Locate the cell with the specified text and output its [x, y] center coordinate. 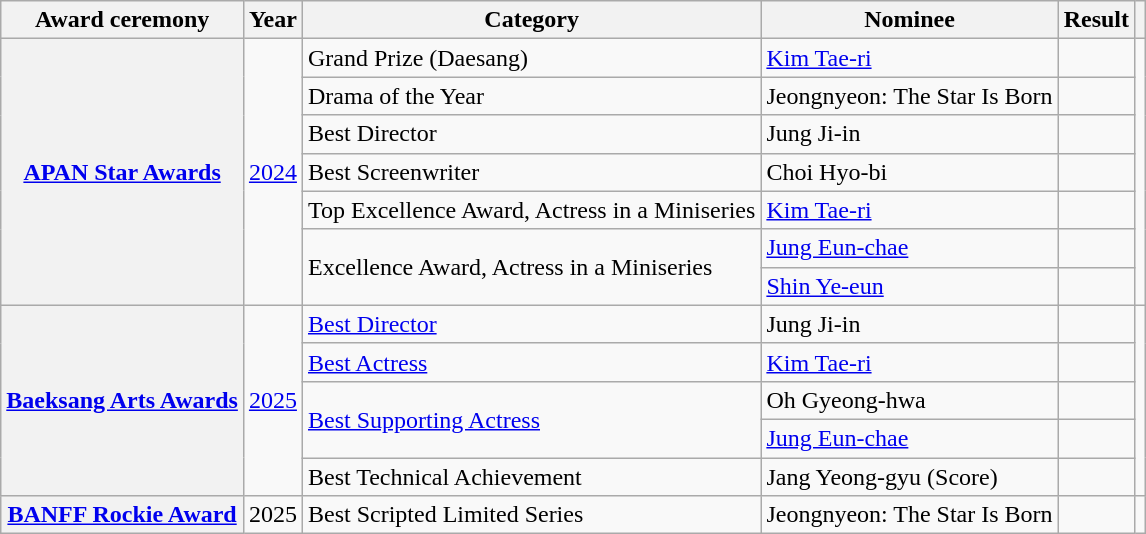
Award ceremony [122, 20]
Category [531, 20]
Excellence Award, Actress in a Miniseries [531, 267]
Shin Ye-eun [910, 286]
Jang Yeong-gyu (Score) [910, 477]
Oh Gyeong-hwa [910, 400]
Result [1096, 20]
Grand Prize (Daesang) [531, 58]
Best Technical Achievement [531, 477]
2024 [272, 172]
Top Excellence Award, Actress in a Miniseries [531, 210]
Best Supporting Actress [531, 419]
Baeksang Arts Awards [122, 400]
Best Actress [531, 362]
APAN Star Awards [122, 172]
Drama of the Year [531, 96]
Best Scripted Limited Series [531, 515]
BANFF Rockie Award [122, 515]
Best Screenwriter [531, 172]
Choi Hyo-bi [910, 172]
Year [272, 20]
Nominee [910, 20]
